Detect which cell encompasses the target text, then output its [X, Y] center coordinate. 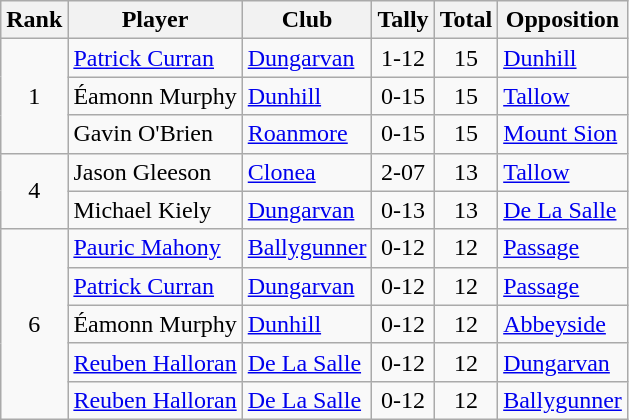
Michael Kiely [155, 210]
0-13 [403, 210]
2-07 [403, 172]
1-12 [403, 58]
Roanmore [307, 134]
Clonea [307, 172]
Total [466, 20]
Pauric Mahony [155, 248]
Club [307, 20]
Abbeyside [563, 324]
Mount Sion [563, 134]
Gavin O'Brien [155, 134]
Tally [403, 20]
Jason Gleeson [155, 172]
4 [34, 191]
Rank [34, 20]
1 [34, 96]
Player [155, 20]
Opposition [563, 20]
6 [34, 324]
